Find where the given text appears and provide that cell's center as (x, y) coordinate. 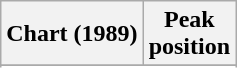
Chart (1989) (72, 34)
Peakposition (189, 34)
